Pinpoint the cell where the given text exists, returning its (x, y) midpoint coordinate. 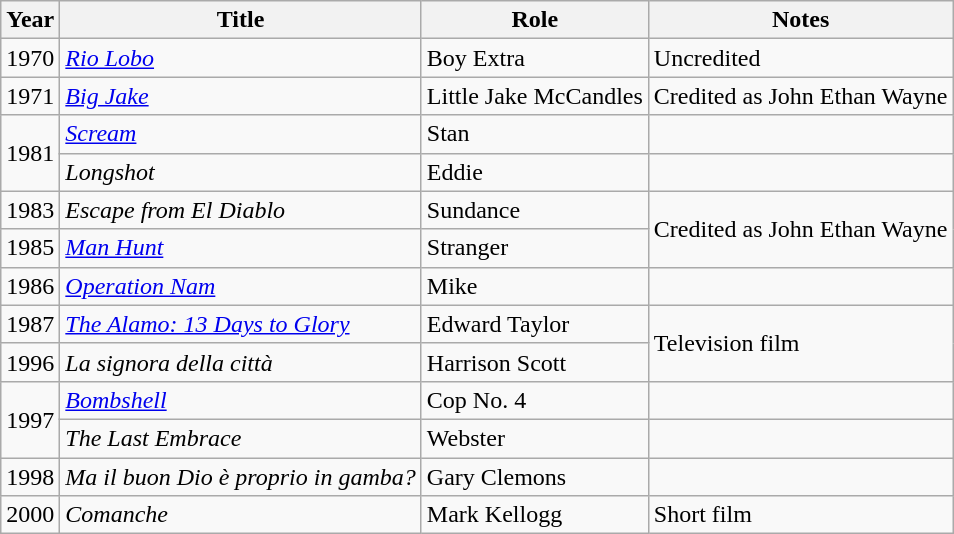
Eddie (534, 172)
Comanche (241, 515)
1986 (30, 286)
1983 (30, 210)
1987 (30, 324)
Stan (534, 134)
Sundance (534, 210)
Edward Taylor (534, 324)
Title (241, 20)
Cop No. 4 (534, 400)
Gary Clemons (534, 477)
Escape from El Diablo (241, 210)
Mike (534, 286)
Ma il buon Dio è proprio in gamba? (241, 477)
Television film (800, 343)
1981 (30, 153)
2000 (30, 515)
Big Jake (241, 96)
La signora della città (241, 362)
1971 (30, 96)
1970 (30, 58)
Scream (241, 134)
Uncredited (800, 58)
Stranger (534, 248)
Webster (534, 438)
Boy Extra (534, 58)
Mark Kellogg (534, 515)
Man Hunt (241, 248)
Longshot (241, 172)
The Alamo: 13 Days to Glory (241, 324)
1985 (30, 248)
1996 (30, 362)
Short film (800, 515)
Bombshell (241, 400)
1997 (30, 419)
Notes (800, 20)
The Last Embrace (241, 438)
Operation Nam (241, 286)
Rio Lobo (241, 58)
Role (534, 20)
Harrison Scott (534, 362)
Little Jake McCandles (534, 96)
1998 (30, 477)
Year (30, 20)
